Return the [X, Y] coordinate for the center point of the cell that contains the specified text.  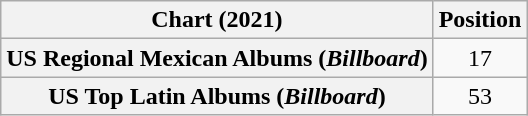
Position [480, 20]
US Regional Mexican Albums (Billboard) [217, 58]
53 [480, 96]
Chart (2021) [217, 20]
17 [480, 58]
US Top Latin Albums (Billboard) [217, 96]
